Extract the (X, Y) coordinate from the center of the cell holding the provided text.  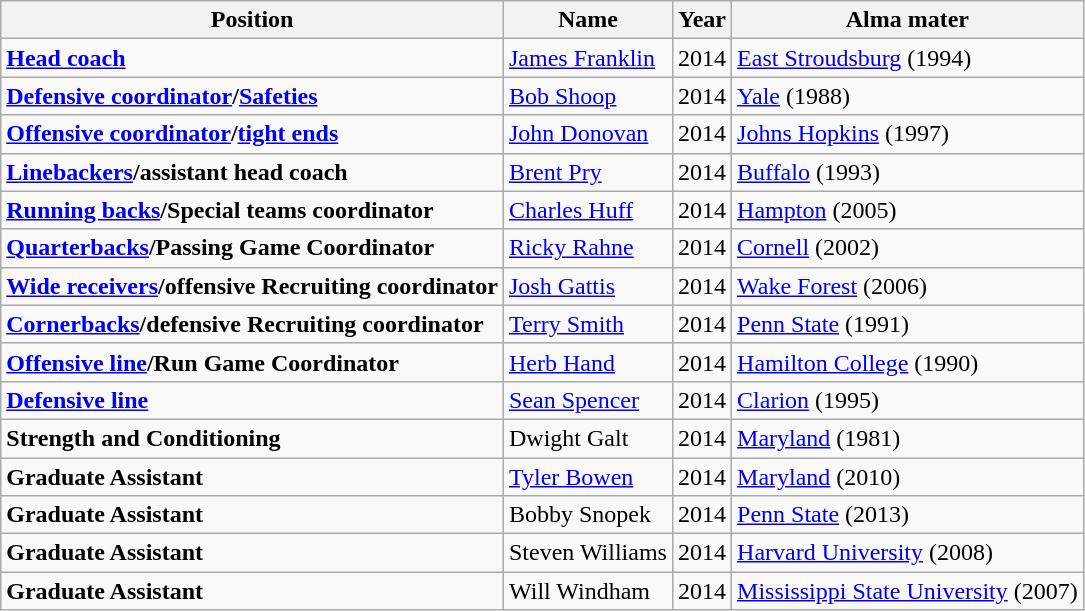
Offensive line/Run Game Coordinator (252, 362)
Head coach (252, 58)
Quarterbacks/Passing Game Coordinator (252, 248)
Strength and Conditioning (252, 438)
Offensive coordinator/tight ends (252, 134)
Maryland (1981) (908, 438)
Will Windham (588, 591)
Year (702, 20)
Clarion (1995) (908, 400)
Name (588, 20)
Hampton (2005) (908, 210)
Alma mater (908, 20)
Penn State (1991) (908, 324)
East Stroudsburg (1994) (908, 58)
Josh Gattis (588, 286)
Penn State (2013) (908, 515)
Hamilton College (1990) (908, 362)
Steven Williams (588, 553)
Brent Pry (588, 172)
Sean Spencer (588, 400)
Ricky Rahne (588, 248)
Terry Smith (588, 324)
Defensive line (252, 400)
Dwight Galt (588, 438)
Tyler Bowen (588, 477)
Linebackers/assistant head coach (252, 172)
Herb Hand (588, 362)
Mississippi State University (2007) (908, 591)
Wide receivers/offensive Recruiting coordinator (252, 286)
John Donovan (588, 134)
Defensive coordinator/Safeties (252, 96)
Buffalo (1993) (908, 172)
Johns Hopkins (1997) (908, 134)
James Franklin (588, 58)
Cornell (2002) (908, 248)
Running backs/Special teams coordinator (252, 210)
Yale (1988) (908, 96)
Wake Forest (2006) (908, 286)
Maryland (2010) (908, 477)
Cornerbacks/defensive Recruiting coordinator (252, 324)
Charles Huff (588, 210)
Bobby Snopek (588, 515)
Position (252, 20)
Harvard University (2008) (908, 553)
Bob Shoop (588, 96)
